Search for the cell housing the specified text and yield its [X, Y] center coordinate. 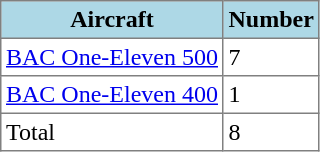
1 [271, 95]
Number [271, 20]
Total [112, 132]
BAC One-Eleven 400 [112, 95]
7 [271, 57]
Aircraft [112, 20]
8 [271, 132]
BAC One-Eleven 500 [112, 57]
